Detect which cell encompasses the target text, then output its [x, y] center coordinate. 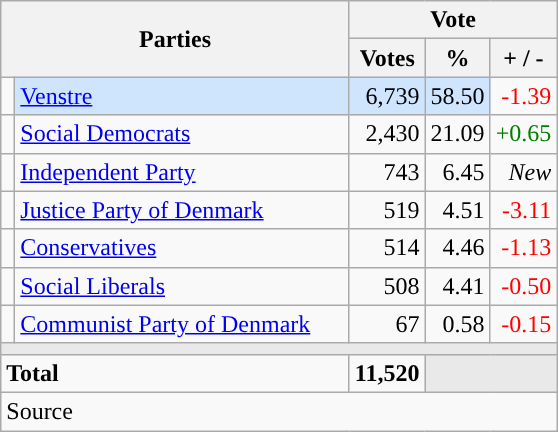
4.51 [458, 210]
Conservatives [182, 248]
4.41 [458, 286]
11,520 [387, 373]
21.09 [458, 134]
Justice Party of Denmark [182, 210]
-1.13 [524, 248]
6.45 [458, 172]
508 [387, 286]
Votes [387, 58]
+ / - [524, 58]
Source [279, 411]
Communist Party of Denmark [182, 324]
67 [387, 324]
-1.39 [524, 96]
Vote [452, 20]
Venstre [182, 96]
Social Liberals [182, 286]
% [458, 58]
Social Democrats [182, 134]
-3.11 [524, 210]
514 [387, 248]
-0.15 [524, 324]
Independent Party [182, 172]
743 [387, 172]
Parties [176, 39]
Total [176, 373]
New [524, 172]
4.46 [458, 248]
2,430 [387, 134]
+0.65 [524, 134]
6,739 [387, 96]
0.58 [458, 324]
-0.50 [524, 286]
519 [387, 210]
58.50 [458, 96]
